Capture the cell that displays the provided text and extract its (x, y) central coordinate. 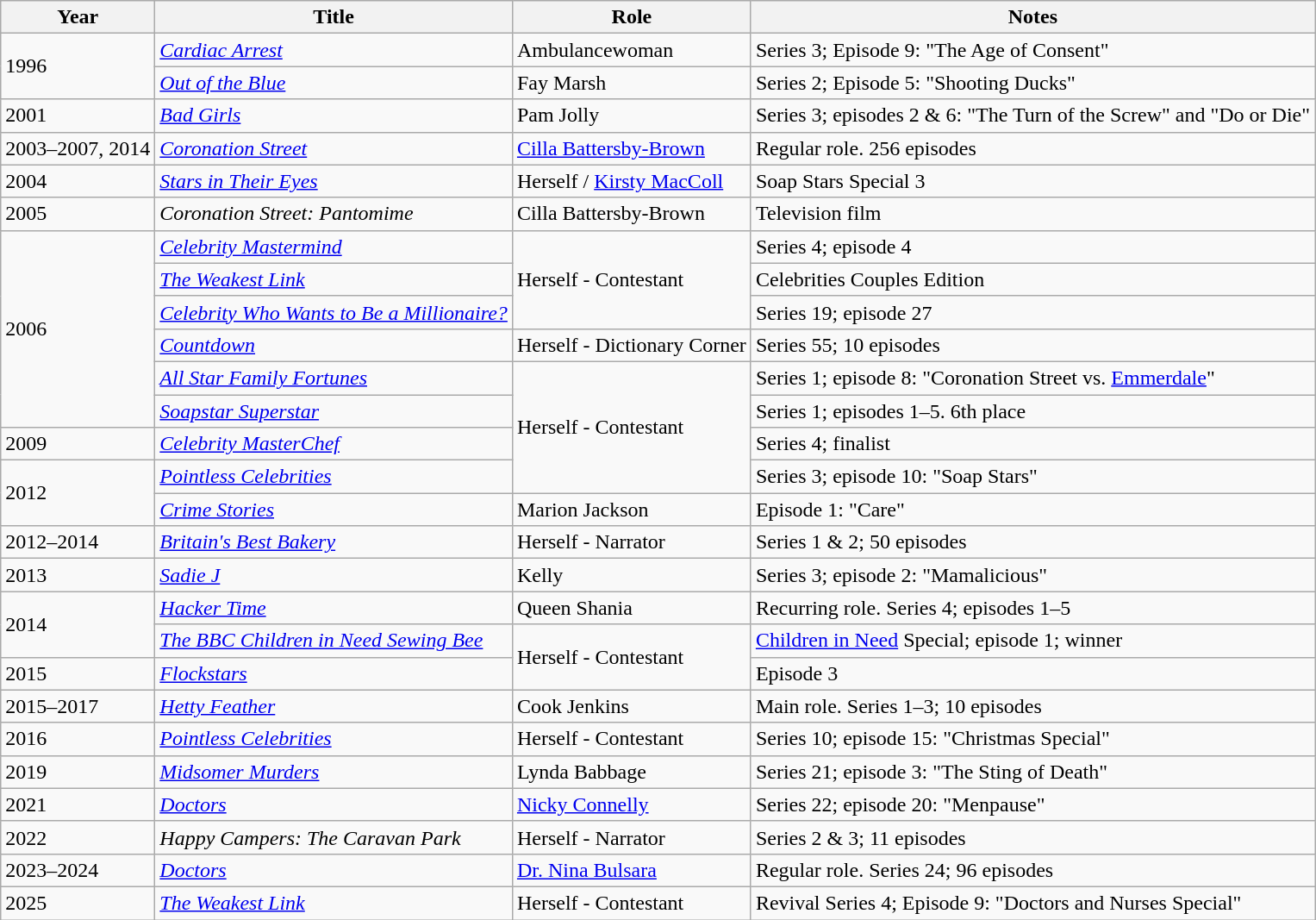
2025 (78, 903)
Midsomer Murders (334, 772)
Year (78, 17)
Nicky Connelly (631, 804)
Series 19; episode 27 (1032, 312)
Series 22; episode 20: "Menpause" (1032, 804)
2004 (78, 181)
Main role. Series 1–3; 10 episodes (1032, 706)
Happy Campers: The Caravan Park (334, 837)
Recurring role. Series 4; episodes 1–5 (1032, 608)
Series 4; episode 4 (1032, 247)
Coronation Street (334, 148)
Cardiac Arrest (334, 50)
Countdown (334, 345)
Hetty Feather (334, 706)
Sadie J (334, 575)
Television film (1032, 214)
2019 (78, 772)
Episode 3 (1032, 673)
Episode 1: "Care" (1032, 510)
2006 (78, 329)
Herself - Dictionary Corner (631, 345)
Queen Shania (631, 608)
2005 (78, 214)
Marion Jackson (631, 510)
Series 2 & 3; 11 episodes (1032, 837)
Regular role. Series 24; 96 episodes (1032, 870)
2013 (78, 575)
Bad Girls (334, 116)
Cook Jenkins (631, 706)
Soap Stars Special 3 (1032, 181)
2022 (78, 837)
2012–2014 (78, 542)
Celebrities Couples Edition (1032, 279)
2016 (78, 739)
Ambulancewoman (631, 50)
Soapstar Superstar (334, 411)
2001 (78, 116)
2012 (78, 493)
2014 (78, 624)
Herself / Kirsty MacColl (631, 181)
Series 3; episode 2: "Mamalicious" (1032, 575)
Series 1 & 2; 50 episodes (1032, 542)
Out of the Blue (334, 83)
Celebrity MasterChef (334, 444)
2015 (78, 673)
Notes (1032, 17)
Series 2; Episode 5: "Shooting Ducks" (1032, 83)
Crime Stories (334, 510)
The BBC Children in Need Sewing Bee (334, 641)
Pam Jolly (631, 116)
2009 (78, 444)
Series 3; episode 10: "Soap Stars" (1032, 477)
Regular role. 256 episodes (1032, 148)
Coronation Street: Pantomime (334, 214)
Series 4; finalist (1032, 444)
Dr. Nina Bulsara (631, 870)
Kelly (631, 575)
2023–2024 (78, 870)
Celebrity Who Wants to Be a Millionaire? (334, 312)
Stars in Their Eyes (334, 181)
Series 1; episode 8: "Coronation Street vs. Emmerdale" (1032, 378)
Title (334, 17)
Series 1; episodes 1–5. 6th place (1032, 411)
Celebrity Mastermind (334, 247)
Flockstars (334, 673)
1996 (78, 66)
Series 3; episodes 2 & 6: "The Turn of the Screw" and "Do or Die" (1032, 116)
Series 55; 10 episodes (1032, 345)
All Star Family Fortunes (334, 378)
Series 10; episode 15: "Christmas Special" (1032, 739)
Series 21; episode 3: "The Sting of Death" (1032, 772)
Lynda Babbage (631, 772)
Series 3; Episode 9: "The Age of Consent" (1032, 50)
Children in Need Special; episode 1; winner (1032, 641)
2021 (78, 804)
Revival Series 4; Episode 9: "Doctors and Nurses Special" (1032, 903)
Fay Marsh (631, 83)
Role (631, 17)
Britain's Best Bakery (334, 542)
2015–2017 (78, 706)
2003–2007, 2014 (78, 148)
Hacker Time (334, 608)
